For the text-containing cell, return its midpoint in (X, Y) coordinate format. 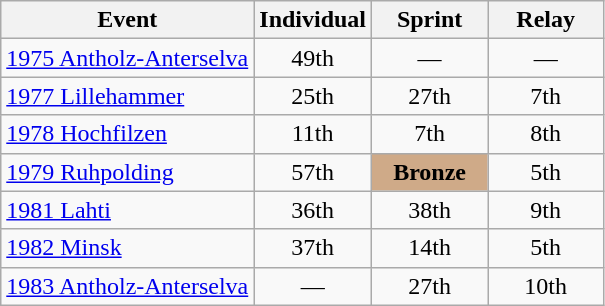
8th (546, 134)
1975 Antholz-Anterselva (128, 58)
9th (546, 210)
1979 Ruhpolding (128, 172)
1981 Lahti (128, 210)
1977 Lillehammer (128, 96)
1978 Hochfilzen (128, 134)
Relay (546, 20)
1982 Minsk (128, 248)
57th (313, 172)
1983 Antholz-Anterselva (128, 286)
Individual (313, 20)
Sprint (430, 20)
14th (430, 248)
10th (546, 286)
25th (313, 96)
38th (430, 210)
37th (313, 248)
36th (313, 210)
Event (128, 20)
Bronze (430, 172)
49th (313, 58)
11th (313, 134)
